Return (x, y) of the center of cell containing provided text 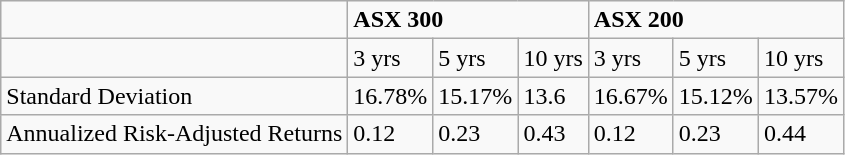
ASX 200 (716, 20)
ASX 300 (468, 20)
16.78% (390, 96)
Annualized Risk-Adjusted Returns (174, 134)
15.17% (476, 96)
Standard Deviation (174, 96)
15.12% (716, 96)
0.43 (553, 134)
13.57% (800, 96)
13.6 (553, 96)
16.67% (630, 96)
0.44 (800, 134)
